Pinpoint the cell where the given text exists, returning its [X, Y] midpoint coordinate. 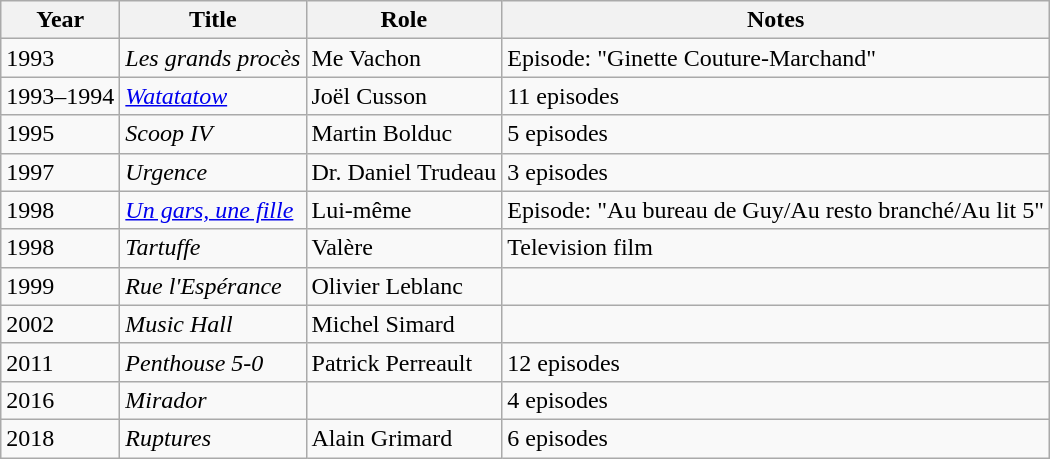
4 episodes [776, 400]
1993 [60, 58]
Alain Grimard [404, 438]
Un gars, une fille [213, 210]
Valère [404, 248]
12 episodes [776, 362]
Joël Cusson [404, 96]
Patrick Perreault [404, 362]
1993–1994 [60, 96]
3 episodes [776, 172]
Role [404, 20]
2002 [60, 324]
Les grands procès [213, 58]
Notes [776, 20]
Music Hall [213, 324]
Penthouse 5-0 [213, 362]
Dr. Daniel Trudeau [404, 172]
1997 [60, 172]
Rue l'Espérance [213, 286]
Watatatow [213, 96]
Ruptures [213, 438]
Title [213, 20]
Mirador [213, 400]
2011 [60, 362]
5 episodes [776, 134]
Scoop IV [213, 134]
6 episodes [776, 438]
Episode: "Ginette Couture-Marchand" [776, 58]
Michel Simard [404, 324]
Tartuffe [213, 248]
Lui-même [404, 210]
Episode: "Au bureau de Guy/Au resto branché/Au lit 5" [776, 210]
2018 [60, 438]
Urgence [213, 172]
11 episodes [776, 96]
Martin Bolduc [404, 134]
Me Vachon [404, 58]
Year [60, 20]
1995 [60, 134]
1999 [60, 286]
2016 [60, 400]
Television film [776, 248]
Olivier Leblanc [404, 286]
